Pinpoint the cell where the given text exists, returning its [x, y] midpoint coordinate. 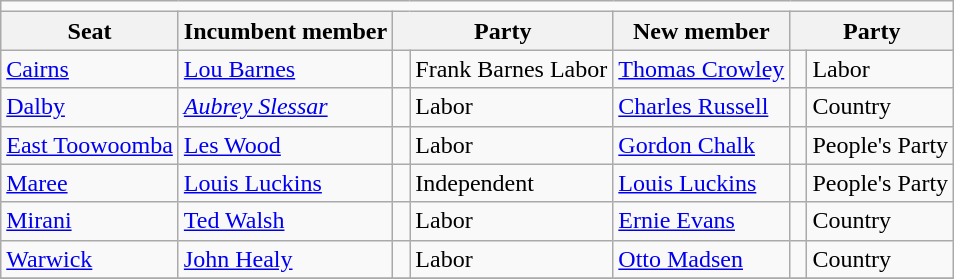
Incumbent member [285, 31]
Cairns [90, 69]
Ernie Evans [702, 221]
New member [702, 31]
Ted Walsh [285, 221]
Maree [90, 183]
East Toowoomba [90, 145]
Charles Russell [702, 107]
Warwick [90, 259]
Aubrey Slessar [285, 107]
Gordon Chalk [702, 145]
Otto Madsen [702, 259]
Seat [90, 31]
Les Wood [285, 145]
Dalby [90, 107]
Thomas Crowley [702, 69]
Independent [512, 183]
John Healy [285, 259]
Frank Barnes Labor [512, 69]
Mirani [90, 221]
Lou Barnes [285, 69]
